Scan for the cell matching the given text and deliver its [X, Y] coordinate at center. 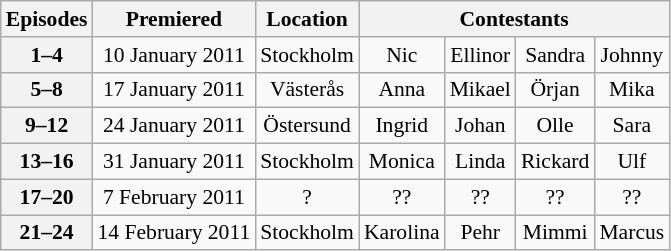
Linda [480, 162]
1–4 [47, 55]
Monica [402, 162]
Olle [555, 126]
Anna [402, 90]
Rickard [555, 162]
Marcus [632, 233]
Örjan [555, 90]
Mikael [480, 90]
Location [307, 19]
Ingrid [402, 126]
Pehr [480, 233]
5–8 [47, 90]
17–20 [47, 197]
Västerås [307, 90]
Ellinor [480, 55]
14 February 2011 [174, 233]
Contestants [514, 19]
Mika [632, 90]
Johan [480, 126]
? [307, 197]
10 January 2011 [174, 55]
Mimmi [555, 233]
Johnny [632, 55]
13–16 [47, 162]
31 January 2011 [174, 162]
Premiered [174, 19]
Karolina [402, 233]
Episodes [47, 19]
Ulf [632, 162]
Nic [402, 55]
9–12 [47, 126]
24 January 2011 [174, 126]
7 February 2011 [174, 197]
Östersund [307, 126]
21–24 [47, 233]
17 January 2011 [174, 90]
Sara [632, 126]
Sandra [555, 55]
